Detect which cell encompasses the target text, then output its [X, Y] center coordinate. 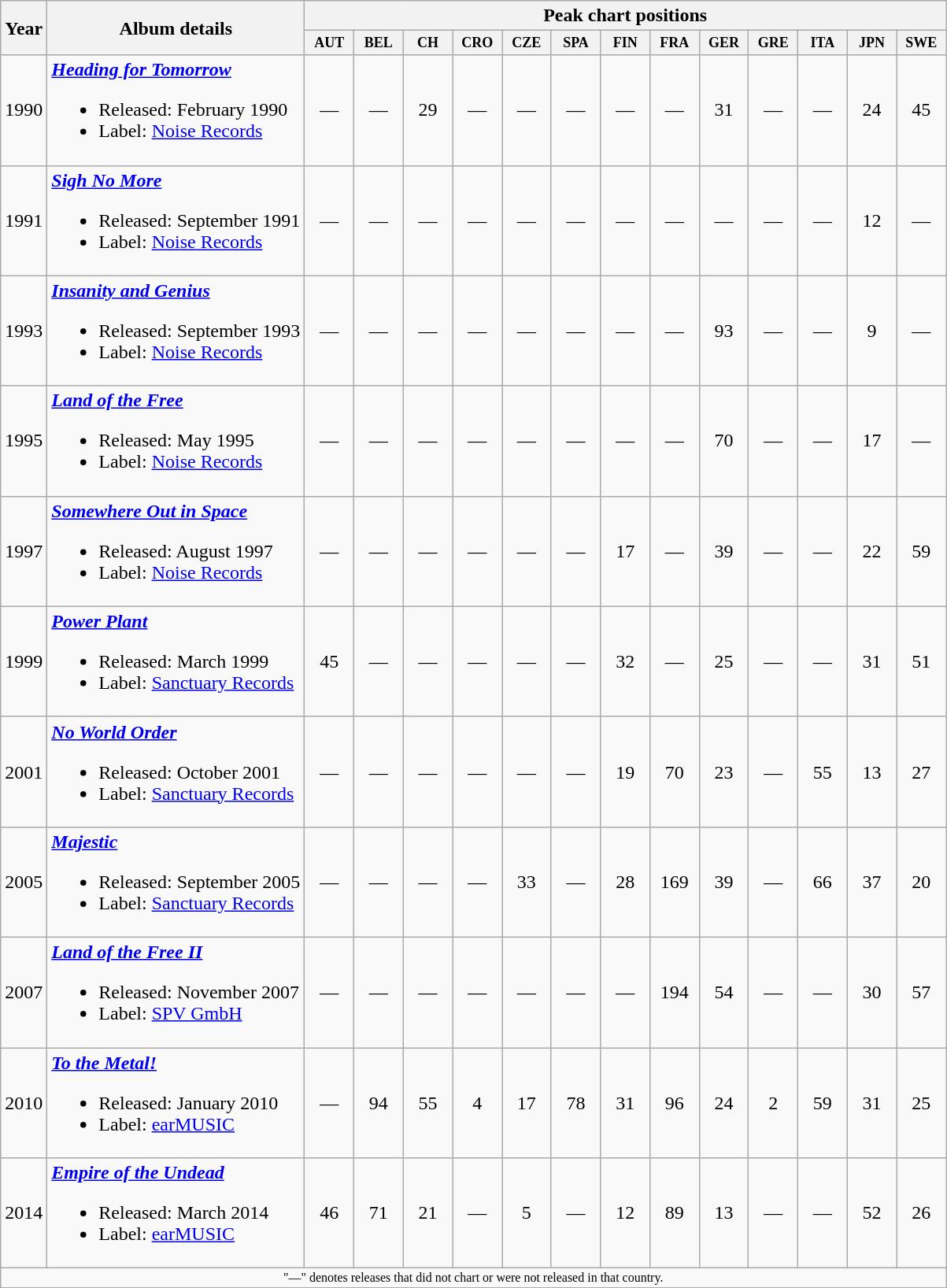
66 [823, 882]
1993 [24, 331]
BEL [378, 43]
96 [675, 1103]
Power PlantReleased: March 1999Label: Sanctuary Records [176, 661]
5 [527, 1213]
93 [724, 331]
33 [527, 882]
2005 [24, 882]
MajesticReleased: September 2005Label: Sanctuary Records [176, 882]
2001 [24, 772]
2014 [24, 1213]
57 [921, 992]
54 [724, 992]
51 [921, 661]
89 [675, 1213]
CRO [477, 43]
1990 [24, 110]
"—" denotes releases that did not chart or were not released in that country. [474, 1278]
No World OrderReleased: October 2001Label: Sanctuary Records [176, 772]
19 [625, 772]
Land of the Free IIReleased: November 2007Label: SPV GmbH [176, 992]
Album details [176, 28]
30 [872, 992]
AUT [329, 43]
78 [576, 1103]
Sigh No MoreReleased: September 1991Label: Noise Records [176, 220]
169 [675, 882]
SWE [921, 43]
26 [921, 1213]
FIN [625, 43]
GER [724, 43]
Heading for TomorrowReleased: February 1990Label: Noise Records [176, 110]
Somewhere Out in SpaceReleased: August 1997Label: Noise Records [176, 551]
CH [428, 43]
FRA [675, 43]
ITA [823, 43]
20 [921, 882]
Year [24, 28]
22 [872, 551]
37 [872, 882]
94 [378, 1103]
SPA [576, 43]
32 [625, 661]
23 [724, 772]
4 [477, 1103]
JPN [872, 43]
1991 [24, 220]
Insanity and GeniusReleased: September 1993Label: Noise Records [176, 331]
Empire of the UndeadReleased: March 2014Label: earMUSIC [176, 1213]
Peak chart positions [625, 16]
21 [428, 1213]
9 [872, 331]
71 [378, 1213]
194 [675, 992]
1997 [24, 551]
27 [921, 772]
52 [872, 1213]
29 [428, 110]
2007 [24, 992]
2 [773, 1103]
2010 [24, 1103]
GRE [773, 43]
1995 [24, 441]
28 [625, 882]
Land of the FreeReleased: May 1995Label: Noise Records [176, 441]
46 [329, 1213]
To the Metal!Released: January 2010Label: earMUSIC [176, 1103]
CZE [527, 43]
1999 [24, 661]
